Identify which cell holds the provided text, then report its [x, y] central coordinate. 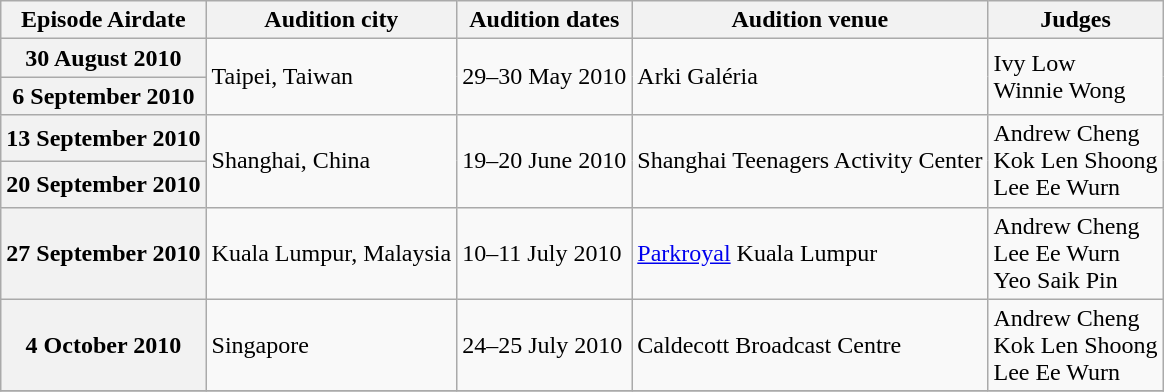
30 August 2010 [104, 58]
Audition city [332, 20]
Audition dates [544, 20]
Caldecott Broadcast Centre [810, 345]
6 September 2010 [104, 96]
Taipei, Taiwan [332, 77]
4 October 2010 [104, 345]
Shanghai, China [332, 161]
Judges [1076, 20]
Episode Airdate [104, 20]
10–11 July 2010 [544, 253]
Audition venue [810, 20]
24–25 July 2010 [544, 345]
Kuala Lumpur, Malaysia [332, 253]
13 September 2010 [104, 138]
Andrew ChengLee Ee WurnYeo Saik Pin [1076, 253]
Ivy LowWinnie Wong [1076, 77]
27 September 2010 [104, 253]
29–30 May 2010 [544, 77]
20 September 2010 [104, 184]
19–20 June 2010 [544, 161]
Parkroyal Kuala Lumpur [810, 253]
Shanghai Teenagers Activity Center [810, 161]
Singapore [332, 345]
Arki Galéria [810, 77]
